From the cell containing the given text, extract its center point as (x, y) coordinate. 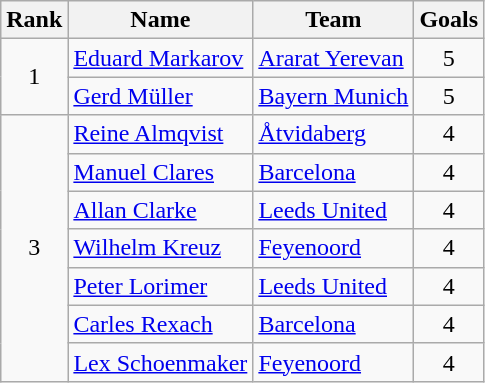
Eduard Markarov (160, 58)
Wilhelm Kreuz (160, 248)
Bayern Munich (334, 96)
1 (34, 77)
Carles Rexach (160, 324)
Rank (34, 20)
Goals (449, 20)
Team (334, 20)
Lex Schoenmaker (160, 362)
Åtvidaberg (334, 134)
Gerd Müller (160, 96)
3 (34, 248)
Allan Clarke (160, 210)
Reine Almqvist (160, 134)
Manuel Clares (160, 172)
Name (160, 20)
Ararat Yerevan (334, 58)
Peter Lorimer (160, 286)
